Search for the cell housing the specified text and yield its (X, Y) center coordinate. 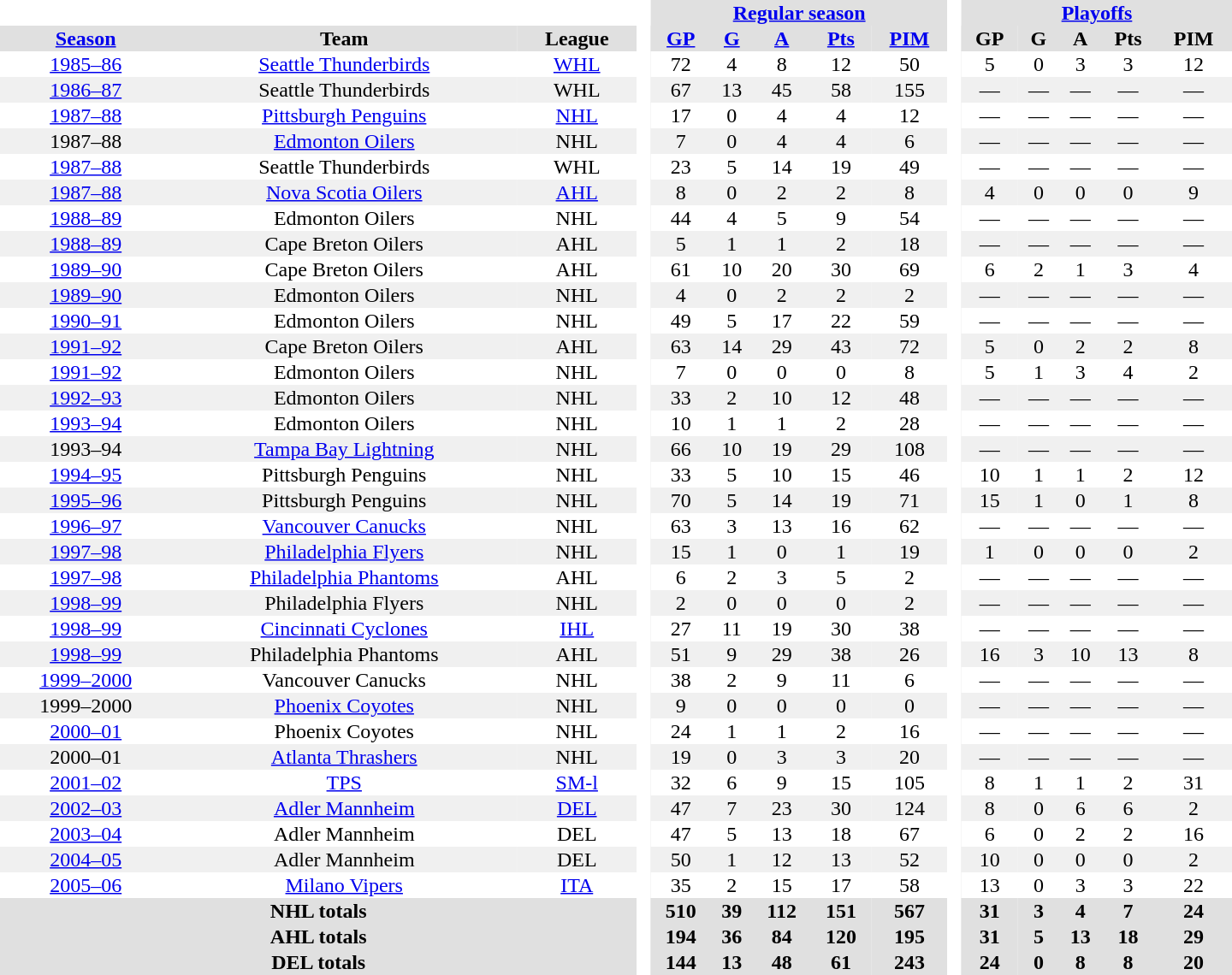
26 (909, 654)
2003–04 (86, 834)
1996–97 (86, 526)
Regular season (799, 13)
44 (681, 218)
105 (909, 783)
71 (909, 500)
39 (732, 911)
2002–03 (86, 808)
36 (732, 937)
Playoffs (1097, 13)
59 (909, 321)
46 (909, 475)
AHL totals (318, 937)
120 (841, 937)
SM-l (577, 783)
TPS (344, 783)
52 (909, 860)
84 (782, 937)
567 (909, 911)
NHL totals (318, 911)
45 (782, 90)
28 (909, 423)
54 (909, 218)
2005–06 (86, 885)
144 (681, 962)
243 (909, 962)
Milano Vipers (344, 885)
1985–86 (86, 64)
69 (909, 269)
IHL (577, 629)
1992–93 (86, 398)
151 (841, 911)
66 (681, 449)
32 (681, 783)
155 (909, 90)
51 (681, 654)
Season (86, 38)
League (577, 38)
1990–91 (86, 321)
124 (909, 808)
195 (909, 937)
112 (782, 911)
194 (681, 937)
Nova Scotia Oilers (344, 192)
1995–96 (86, 500)
2004–05 (86, 860)
510 (681, 911)
70 (681, 500)
Atlanta Thrashers (344, 757)
108 (909, 449)
1994–95 (86, 475)
1986–87 (86, 90)
DEL totals (318, 962)
2001–02 (86, 783)
ITA (577, 885)
27 (681, 629)
43 (841, 346)
35 (681, 885)
Team (344, 38)
Cincinnati Cyclones (344, 629)
62 (909, 526)
Tampa Bay Lightning (344, 449)
